Extract the (x, y) coordinate from the center of the cell holding the provided text.  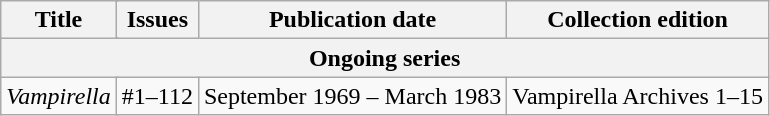
Title (59, 20)
#1–112 (157, 96)
Ongoing series (385, 58)
Collection edition (638, 20)
Vampirella (59, 96)
Issues (157, 20)
September 1969 – March 1983 (352, 96)
Publication date (352, 20)
Vampirella Archives 1–15 (638, 96)
